Extract the (x, y) coordinate from the center of the cell holding the provided text.  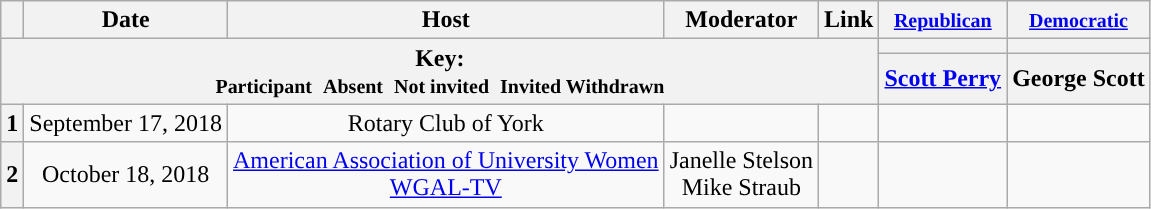
Host (446, 20)
2 (12, 174)
Scott Perry (943, 78)
Janelle StelsonMike Straub (741, 174)
September 17, 2018 (126, 123)
Republican (943, 20)
Democratic (1079, 20)
Key: Participant Absent Not invited Invited Withdrawn (440, 72)
Link (849, 20)
Date (126, 20)
Rotary Club of York (446, 123)
Moderator (741, 20)
George Scott (1079, 78)
1 (12, 123)
October 18, 2018 (126, 174)
American Association of University WomenWGAL-TV (446, 174)
